Scan for the cell matching the given text and deliver its (x, y) coordinate at center. 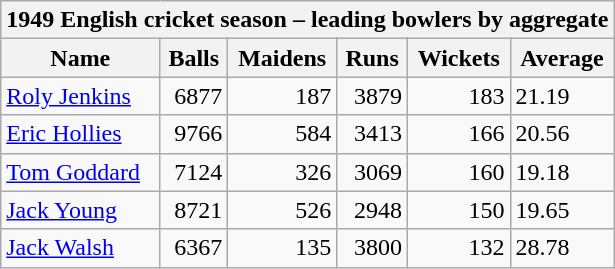
183 (458, 96)
19.65 (562, 210)
20.56 (562, 134)
19.18 (562, 172)
28.78 (562, 248)
1949 English cricket season – leading bowlers by aggregate (308, 20)
Jack Young (80, 210)
150 (458, 210)
Wickets (458, 58)
Jack Walsh (80, 248)
Tom Goddard (80, 172)
187 (282, 96)
Name (80, 58)
166 (458, 134)
3879 (372, 96)
8721 (194, 210)
6877 (194, 96)
584 (282, 134)
135 (282, 248)
21.19 (562, 96)
132 (458, 248)
6367 (194, 248)
160 (458, 172)
3413 (372, 134)
3069 (372, 172)
Runs (372, 58)
Balls (194, 58)
526 (282, 210)
Roly Jenkins (80, 96)
Maidens (282, 58)
Eric Hollies (80, 134)
2948 (372, 210)
326 (282, 172)
9766 (194, 134)
7124 (194, 172)
Average (562, 58)
3800 (372, 248)
